Return the (x, y) coordinate for the center point of the cell that contains the specified text.  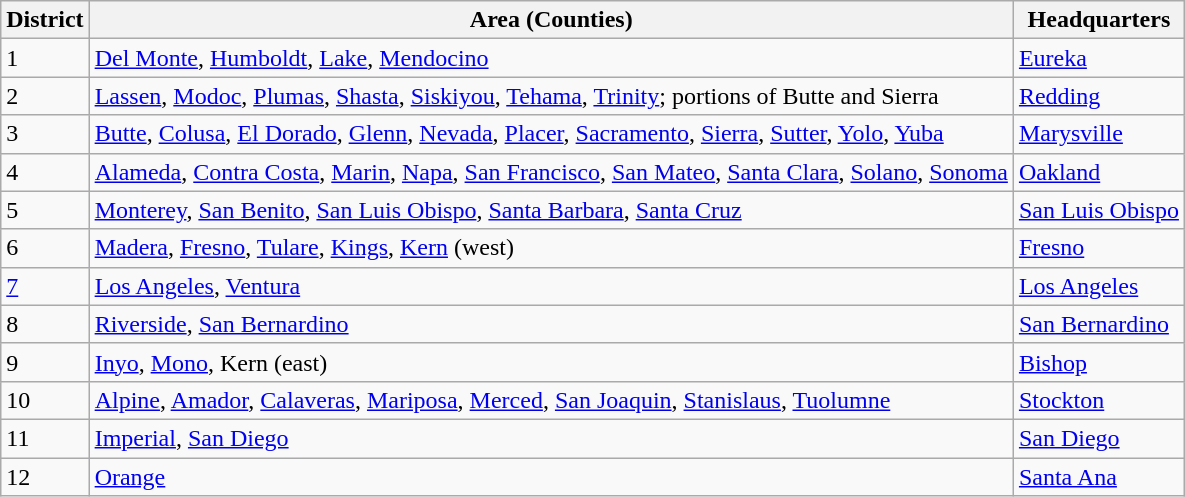
4 (45, 172)
Del Monte, Humboldt, Lake, Mendocino (551, 58)
Santa Ana (1098, 477)
San Luis Obispo (1098, 210)
Orange (551, 477)
7 (45, 286)
Alpine, Amador, Calaveras, Mariposa, Merced, San Joaquin, Stanislaus, Tuolumne (551, 400)
Eureka (1098, 58)
5 (45, 210)
1 (45, 58)
Los Angeles, Ventura (551, 286)
Monterey, San Benito, San Luis Obispo, Santa Barbara, Santa Cruz (551, 210)
San Diego (1098, 438)
2 (45, 96)
3 (45, 134)
Bishop (1098, 362)
Inyo, Mono, Kern (east) (551, 362)
District (45, 20)
Fresno (1098, 248)
9 (45, 362)
Marysville (1098, 134)
6 (45, 248)
12 (45, 477)
Headquarters (1098, 20)
8 (45, 324)
Area (Counties) (551, 20)
10 (45, 400)
Alameda, Contra Costa, Marin, Napa, San Francisco, San Mateo, Santa Clara, Solano, Sonoma (551, 172)
Redding (1098, 96)
San Bernardino (1098, 324)
Madera, Fresno, Tulare, Kings, Kern (west) (551, 248)
Lassen, Modoc, Plumas, Shasta, Siskiyou, Tehama, Trinity; portions of Butte and Sierra (551, 96)
Imperial, San Diego (551, 438)
Riverside, San Bernardino (551, 324)
Oakland (1098, 172)
Butte, Colusa, El Dorado, Glenn, Nevada, Placer, Sacramento, Sierra, Sutter, Yolo, Yuba (551, 134)
Los Angeles (1098, 286)
Stockton (1098, 400)
11 (45, 438)
